Extract the (x, y) coordinate from the center of the cell holding the provided text.  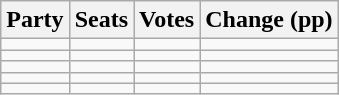
Change (pp) (269, 20)
Seats (101, 20)
Votes (167, 20)
Party (35, 20)
